From the cell containing the given text, extract its center point as (x, y) coordinate. 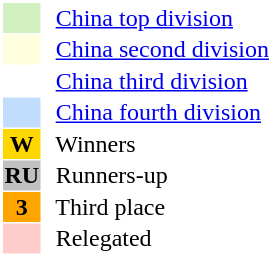
Relegated (156, 239)
Third place (156, 207)
3 (22, 207)
RU (22, 175)
China third division (156, 81)
Runners-up (156, 175)
W (22, 144)
Winners (156, 144)
China fourth division (156, 113)
China top division (156, 18)
China second division (156, 49)
